Scan for the cell matching the given text and deliver its (X, Y) coordinate at center. 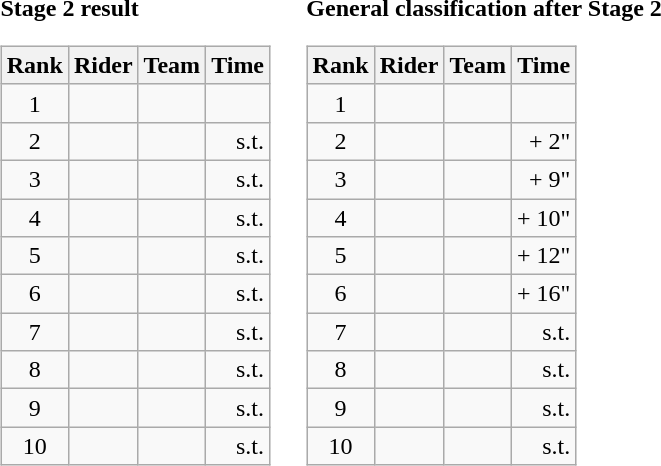
+ 2" (543, 141)
+ 16" (543, 294)
+ 10" (543, 217)
+ 12" (543, 256)
+ 9" (543, 179)
